Locate the cell with the specified text and output its (X, Y) center coordinate. 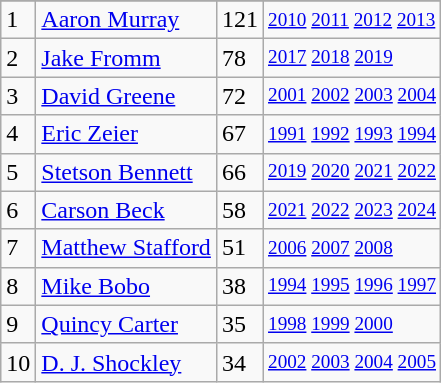
2021 2022 2023 2024 (352, 210)
72 (240, 96)
2 (18, 58)
Matthew Stafford (126, 248)
1 (18, 20)
121 (240, 20)
2006 2007 2008 (352, 248)
10 (18, 362)
Jake Fromm (126, 58)
35 (240, 324)
Eric Zeier (126, 134)
6 (18, 210)
78 (240, 58)
Quincy Carter (126, 324)
4 (18, 134)
58 (240, 210)
1991 1992 1993 1994 (352, 134)
3 (18, 96)
38 (240, 286)
51 (240, 248)
9 (18, 324)
Stetson Bennett (126, 172)
D. J. Shockley (126, 362)
2019 2020 2021 2022 (352, 172)
2017 2018 2019 (352, 58)
34 (240, 362)
1998 1999 2000 (352, 324)
5 (18, 172)
2002 2003 2004 2005 (352, 362)
7 (18, 248)
67 (240, 134)
66 (240, 172)
8 (18, 286)
Mike Bobo (126, 286)
David Greene (126, 96)
1994 1995 1996 1997 (352, 286)
Carson Beck (126, 210)
Aaron Murray (126, 20)
2010 2011 2012 2013 (352, 20)
2001 2002 2003 2004 (352, 96)
